From the cell containing the given text, extract its center point as (X, Y) coordinate. 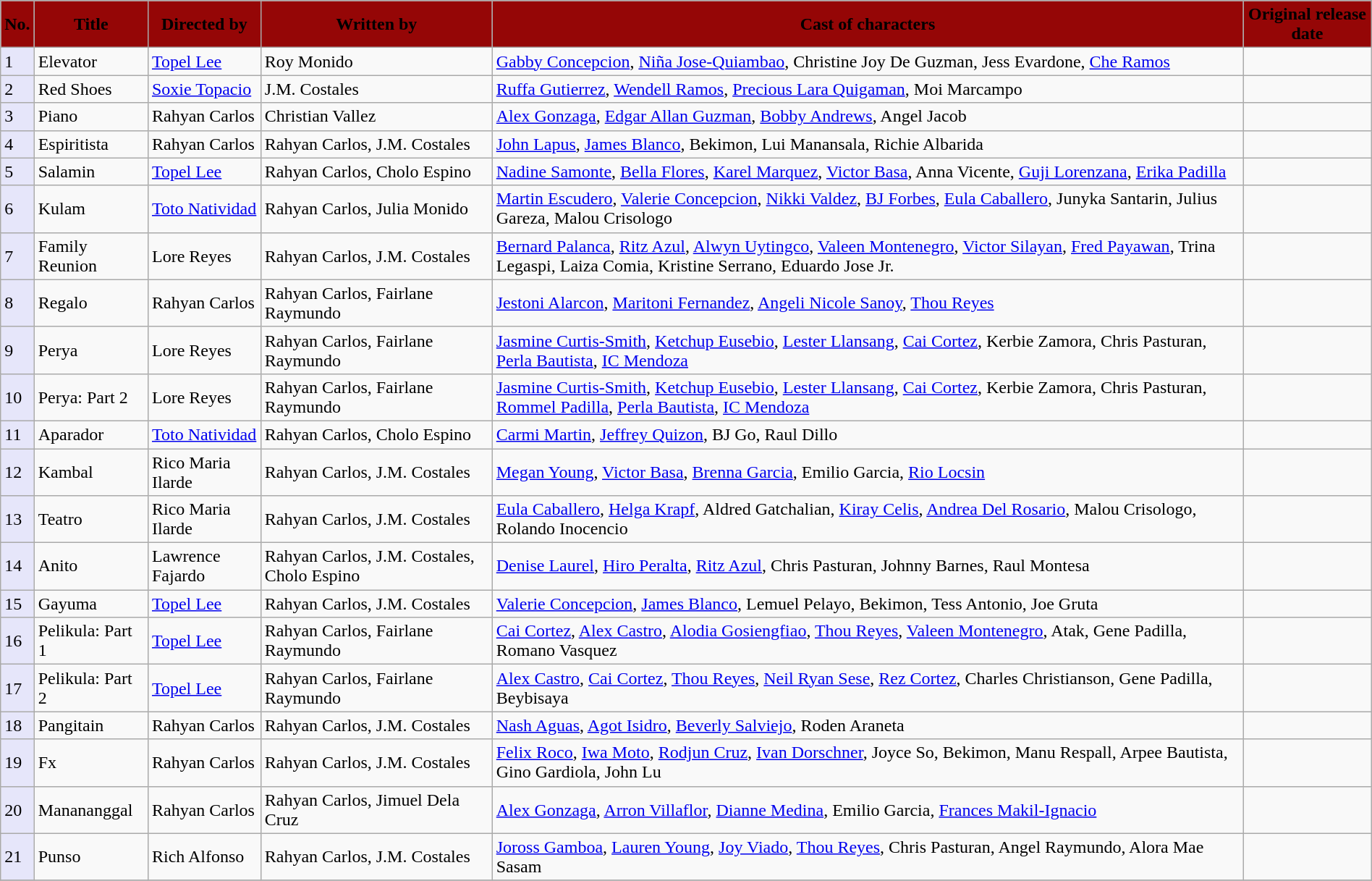
Cast of characters (867, 25)
Kulam (91, 208)
J.M. Costales (376, 89)
Title (91, 25)
13 (17, 520)
Gayuma (91, 604)
Ruffa Gutierrez, Wendell Ramos, Precious Lara Quigaman, Moi Marcampo (867, 89)
Directed by (204, 25)
Carmi Martin, Jeffrey Quizon, BJ Go, Raul Dillo (867, 434)
Eula Caballero, Helga Krapf, Aldred Gatchalian, Kiray Celis, Andrea Del Rosario, Malou Crisologo, Rolando Inocencio (867, 520)
Nadine Samonte, Bella Flores, Karel Marquez, Victor Basa, Anna Vicente, Guji Lorenzana, Erika Padilla (867, 172)
Alex Gonzaga, Arron Villaflor, Dianne Medina, Emilio Garcia, Frances Makil-Ignacio (867, 809)
Nash Aguas, Agot Isidro, Beverly Salviejo, Roden Araneta (867, 725)
Anito (91, 566)
1 (17, 62)
Aparador (91, 434)
11 (17, 434)
Original release date (1308, 25)
Pelikula: Part 2 (91, 688)
Regalo (91, 303)
Rahyan Carlos, Jimuel Dela Cruz (376, 809)
Red Shoes (91, 89)
10 (17, 397)
Rich Alfonso (204, 857)
5 (17, 172)
Rahyan Carlos, J.M. Costales, Cholo Espino (376, 566)
Gabby Concepcion, Niña Jose-Quiambao, Christine Joy De Guzman, Jess Evardone, Che Ramos (867, 62)
Roy Monido (376, 62)
Felix Roco, Iwa Moto, Rodjun Cruz, Ivan Dorschner, Joyce So, Bekimon, Manu Respall, Arpee Bautista, Gino Gardiola, John Lu (867, 763)
Martin Escudero, Valerie Concepcion, Nikki Valdez, BJ Forbes, Eula Caballero, Junyka Santarin, Julius Gareza, Malou Crisologo (867, 208)
Alex Castro, Cai Cortez, Thou Reyes, Neil Ryan Sese, Rez Cortez, Charles Christianson, Gene Padilla, Beybisaya (867, 688)
12 (17, 472)
Elevator (91, 62)
Pelikula: Part 1 (91, 641)
Written by (376, 25)
Valerie Concepcion, James Blanco, Lemuel Pelayo, Bekimon, Tess Antonio, Joe Gruta (867, 604)
21 (17, 857)
18 (17, 725)
Teatro (91, 520)
Espiritista (91, 144)
Jasmine Curtis-Smith, Ketchup Eusebio, Lester Llansang, Cai Cortez, Kerbie Zamora, Chris Pasturan, Rommel Padilla, Perla Bautista, IC Mendoza (867, 397)
7 (17, 256)
No. (17, 25)
Christian Vallez (376, 117)
Alex Gonzaga, Edgar Allan Guzman, Bobby Andrews, Angel Jacob (867, 117)
20 (17, 809)
Cai Cortez, Alex Castro, Alodia Gosiengfiao, Thou Reyes, Valeen Montenegro, Atak, Gene Padilla, Romano Vasquez (867, 641)
Perya (91, 350)
Family Reunion (91, 256)
Rahyan Carlos, Julia Monido (376, 208)
John Lapus, James Blanco, Bekimon, Lui Manansala, Richie Albarida (867, 144)
Megan Young, Victor Basa, Brenna Garcia, Emilio Garcia, Rio Locsin (867, 472)
Manananggal (91, 809)
6 (17, 208)
16 (17, 641)
14 (17, 566)
Piano (91, 117)
Salamin (91, 172)
Perya: Part 2 (91, 397)
4 (17, 144)
Jasmine Curtis-Smith, Ketchup Eusebio, Lester Llansang, Cai Cortez, Kerbie Zamora, Chris Pasturan, Perla Bautista, IC Mendoza (867, 350)
Lawrence Fajardo (204, 566)
19 (17, 763)
Punso (91, 857)
Soxie Topacio (204, 89)
Pangitain (91, 725)
Jestoni Alarcon, Maritoni Fernandez, Angeli Nicole Sanoy, Thou Reyes (867, 303)
15 (17, 604)
Denise Laurel, Hiro Peralta, Ritz Azul, Chris Pasturan, Johnny Barnes, Raul Montesa (867, 566)
Joross Gamboa, Lauren Young, Joy Viado, Thou Reyes, Chris Pasturan, Angel Raymundo, Alora Mae Sasam (867, 857)
Kambal (91, 472)
8 (17, 303)
9 (17, 350)
Fx (91, 763)
2 (17, 89)
17 (17, 688)
3 (17, 117)
